Pinpoint the cell where the given text exists, returning its (X, Y) midpoint coordinate. 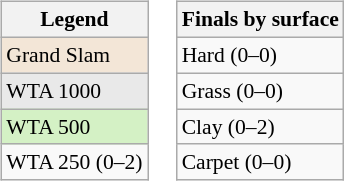
WTA 1000 (74, 91)
Finals by surface (260, 20)
Legend (74, 20)
Clay (0–2) (260, 127)
Hard (0–0) (260, 55)
Carpet (0–0) (260, 162)
WTA 250 (0–2) (74, 162)
WTA 500 (74, 127)
Grass (0–0) (260, 91)
Grand Slam (74, 55)
